Identify which cell holds the provided text, then report its (X, Y) central coordinate. 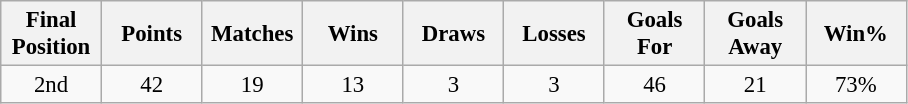
73% (856, 85)
46 (654, 85)
42 (152, 85)
19 (252, 85)
Goals For (654, 34)
Wins (354, 34)
Draws (454, 34)
Losses (554, 34)
13 (354, 85)
Matches (252, 34)
2nd (52, 85)
Points (152, 34)
21 (756, 85)
Final Position (52, 34)
Win% (856, 34)
Goals Away (756, 34)
